Scan for the cell matching the given text and deliver its (X, Y) coordinate at center. 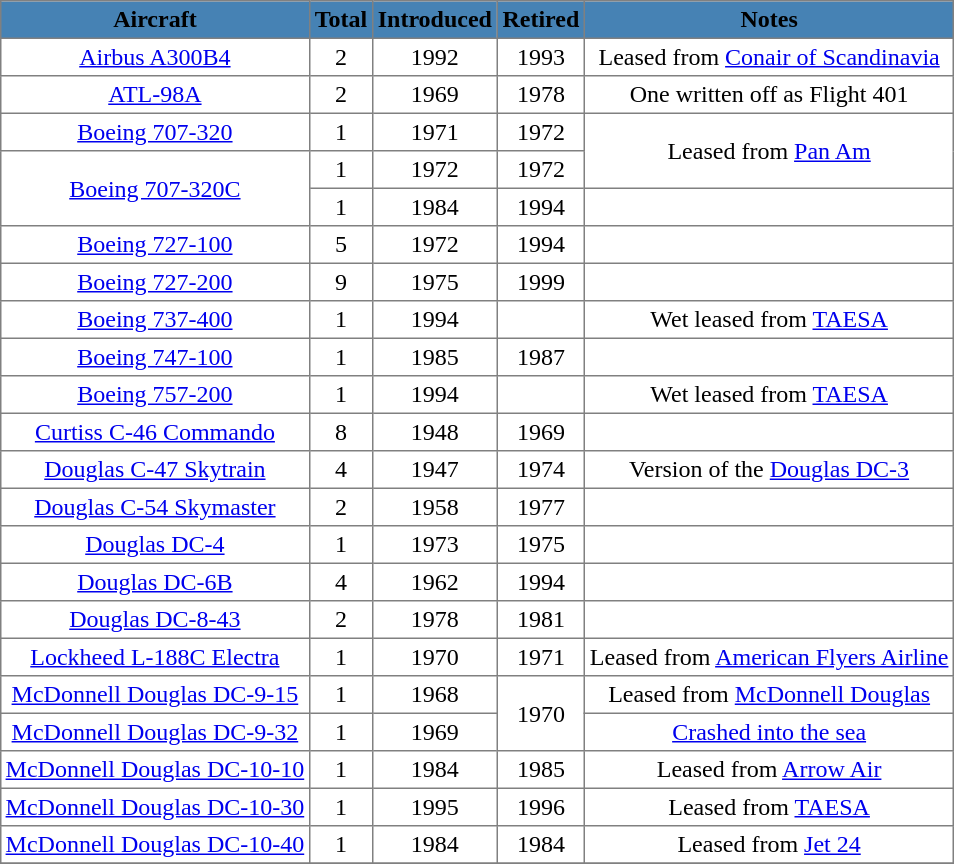
Aircraft (154, 20)
Douglas DC-6B (154, 582)
Leased from McDonnell Douglas (770, 695)
Introduced (434, 20)
Douglas C-47 Skytrain (154, 470)
Version of the Douglas DC-3 (770, 470)
Boeing 707-320 (154, 132)
Boeing 727-100 (154, 245)
Curtiss C-46 Commando (154, 432)
Douglas DC-8-43 (154, 620)
Lockheed L-188C Electra (154, 657)
1947 (434, 470)
Boeing 737-400 (154, 320)
Notes (770, 20)
Boeing 727-200 (154, 282)
1968 (434, 695)
1958 (434, 507)
Leased from Arrow Air (770, 770)
1995 (434, 807)
8 (340, 432)
1948 (434, 432)
Boeing 757-200 (154, 395)
1962 (434, 582)
Leased from Conair of Scandinavia (770, 57)
Retired (540, 20)
Boeing 707-320C (154, 188)
Leased from Jet 24 (770, 845)
1973 (434, 545)
1974 (540, 470)
McDonnell Douglas DC-10-10 (154, 770)
McDonnell Douglas DC-10-30 (154, 807)
1987 (540, 357)
Douglas DC-4 (154, 545)
Crashed into the sea (770, 732)
1996 (540, 807)
1999 (540, 282)
Douglas C-54 Skymaster (154, 507)
McDonnell Douglas DC-9-32 (154, 732)
9 (340, 282)
McDonnell Douglas DC-10-40 (154, 845)
1977 (540, 507)
5 (340, 245)
Leased from American Flyers Airline (770, 657)
Boeing 747-100 (154, 357)
One written off as Flight 401 (770, 95)
Leased from TAESA (770, 807)
ATL-98A (154, 95)
Leased from Pan Am (770, 150)
1992 (434, 57)
McDonnell Douglas DC-9-15 (154, 695)
1993 (540, 57)
Airbus A300B4 (154, 57)
1981 (540, 620)
Total (340, 20)
